For the text-containing cell, return its midpoint in [x, y] coordinate format. 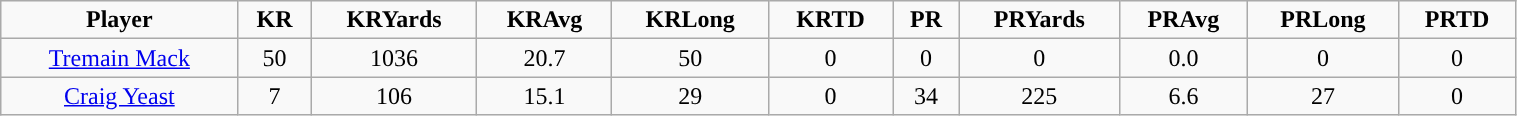
Player [120, 20]
KR [274, 20]
KRAvg [544, 20]
Craig Yeast [120, 96]
27 [1323, 96]
KRLong [690, 20]
34 [926, 96]
29 [690, 96]
7 [274, 96]
PRAvg [1184, 20]
20.7 [544, 58]
KRTD [830, 20]
6.6 [1184, 96]
PR [926, 20]
15.1 [544, 96]
PRYards [1040, 20]
KRYards [394, 20]
1036 [394, 58]
106 [394, 96]
225 [1040, 96]
PRTD [1457, 20]
0.0 [1184, 58]
Tremain Mack [120, 58]
PRLong [1323, 20]
